Return the [x, y] coordinate for the center point of the cell that contains the specified text.  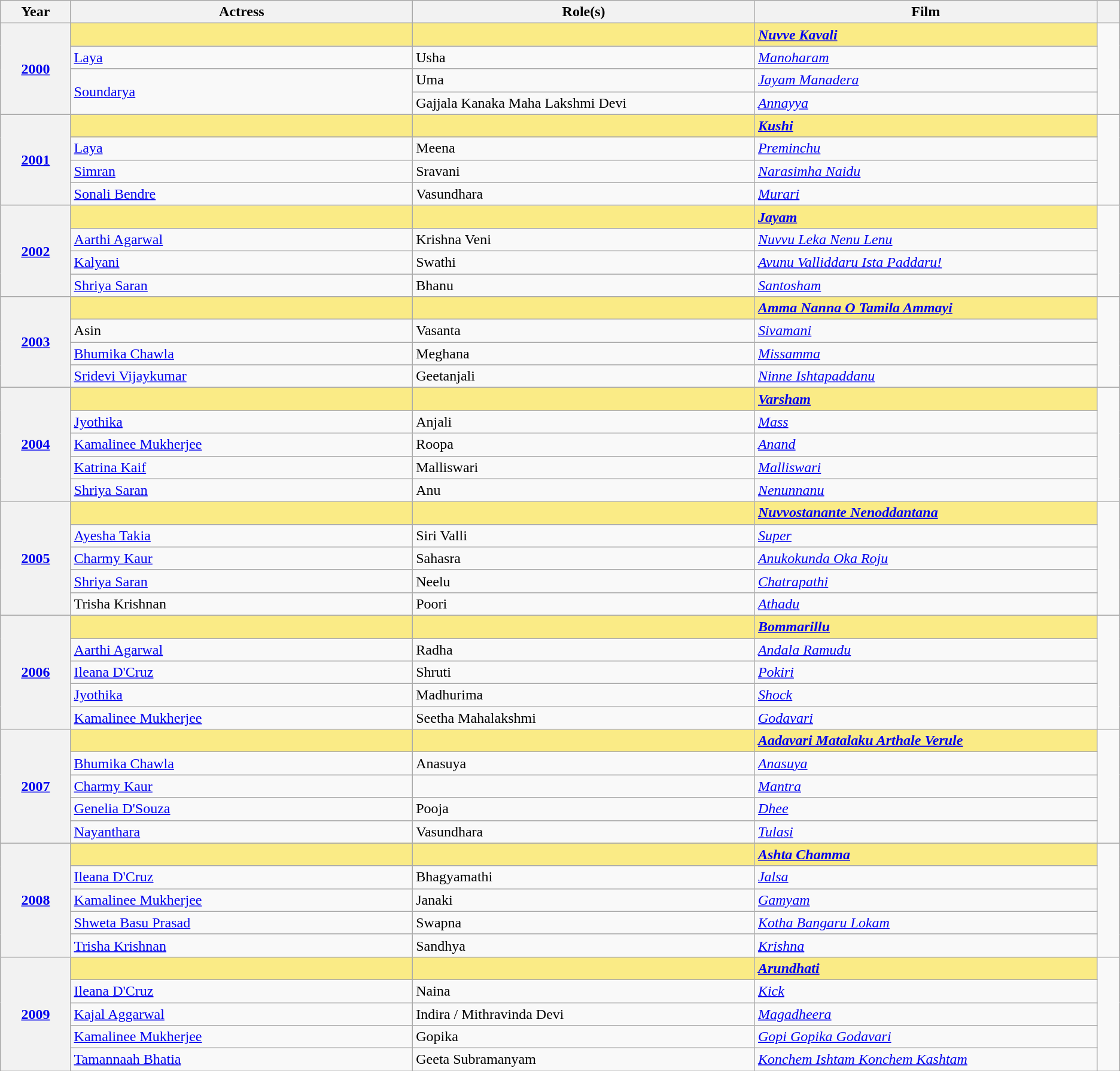
Bhagyamathi [584, 877]
Year [36, 12]
Asin [242, 331]
Andala Ramudu [926, 649]
Jayam Manadera [926, 80]
Super [926, 535]
Krishna Veni [584, 239]
Meena [584, 148]
Genelia D'Souza [242, 809]
2002 [36, 251]
Manoharam [926, 57]
Tamannaah Bhatia [242, 1060]
Varsham [926, 399]
Preminchu [926, 148]
Dhee [926, 809]
Katrina Kaif [242, 467]
Sonali Bendre [242, 194]
Anukokunda Oka Roju [926, 558]
Annayya [926, 103]
Shweta Basu Prasad [242, 923]
2004 [36, 445]
Kotha Bangaru Lokam [926, 923]
Kick [926, 991]
Usha [584, 57]
Seetha Mahalakshmi [584, 718]
Kushi [926, 126]
Sravani [584, 171]
Gajjala Kanaka Maha Lakshmi Devi [584, 103]
Godavari [926, 718]
Avunu Valliddaru Ista Paddaru! [926, 262]
Geetanjali [584, 376]
Sahasra [584, 558]
Madhurima [584, 695]
Konchem Ishtam Konchem Kashtam [926, 1060]
Arundhati [926, 968]
Missamma [926, 354]
Magadheera [926, 1014]
Neelu [584, 581]
2003 [36, 342]
Anand [926, 445]
Naina [584, 991]
Sivamani [926, 331]
Film [926, 12]
Siri Valli [584, 535]
Simran [242, 171]
Jalsa [926, 877]
Gamyam [926, 900]
Swathi [584, 262]
Soundarya [242, 92]
Nenunnanu [926, 490]
Janaki [584, 900]
Mass [926, 422]
Sridevi Vijaykumar [242, 376]
Radha [584, 649]
Shock [926, 695]
Bommarillu [926, 626]
Geeta Subramanyam [584, 1060]
Nuvve Kavali [926, 35]
Pokiri [926, 673]
Jayam [926, 217]
Gopi Gopika Godavari [926, 1037]
Kalyani [242, 262]
Meghana [584, 354]
Swapna [584, 923]
Actress [242, 12]
Poori [584, 604]
Murari [926, 194]
Indira / Mithravinda Devi [584, 1014]
Role(s) [584, 12]
Anu [584, 490]
Anjali [584, 422]
Sandhya [584, 945]
Ninne Ishtapaddanu [926, 376]
2000 [36, 69]
Nuvvu Leka Nenu Lenu [926, 239]
2008 [36, 900]
Nayanthara [242, 832]
Kajal Aggarwal [242, 1014]
Roopa [584, 445]
Aadavari Matalaku Arthale Verule [926, 741]
Shruti [584, 673]
Bhanu [584, 285]
Chatrapathi [926, 581]
Nuvvostanante Nenoddantana [926, 513]
2001 [36, 160]
Mantra [926, 786]
Uma [584, 80]
Tulasi [926, 832]
Ashta Chamma [926, 854]
2006 [36, 672]
Vasanta [584, 331]
Narasimha Naidu [926, 171]
Athadu [926, 604]
Gopika [584, 1037]
Amma Nanna O Tamila Ammayi [926, 308]
Ayesha Takia [242, 535]
Krishna [926, 945]
2005 [36, 558]
2009 [36, 1014]
Santosham [926, 285]
2007 [36, 786]
Pooja [584, 809]
